Detect which cell encompasses the target text, then output its [X, Y] center coordinate. 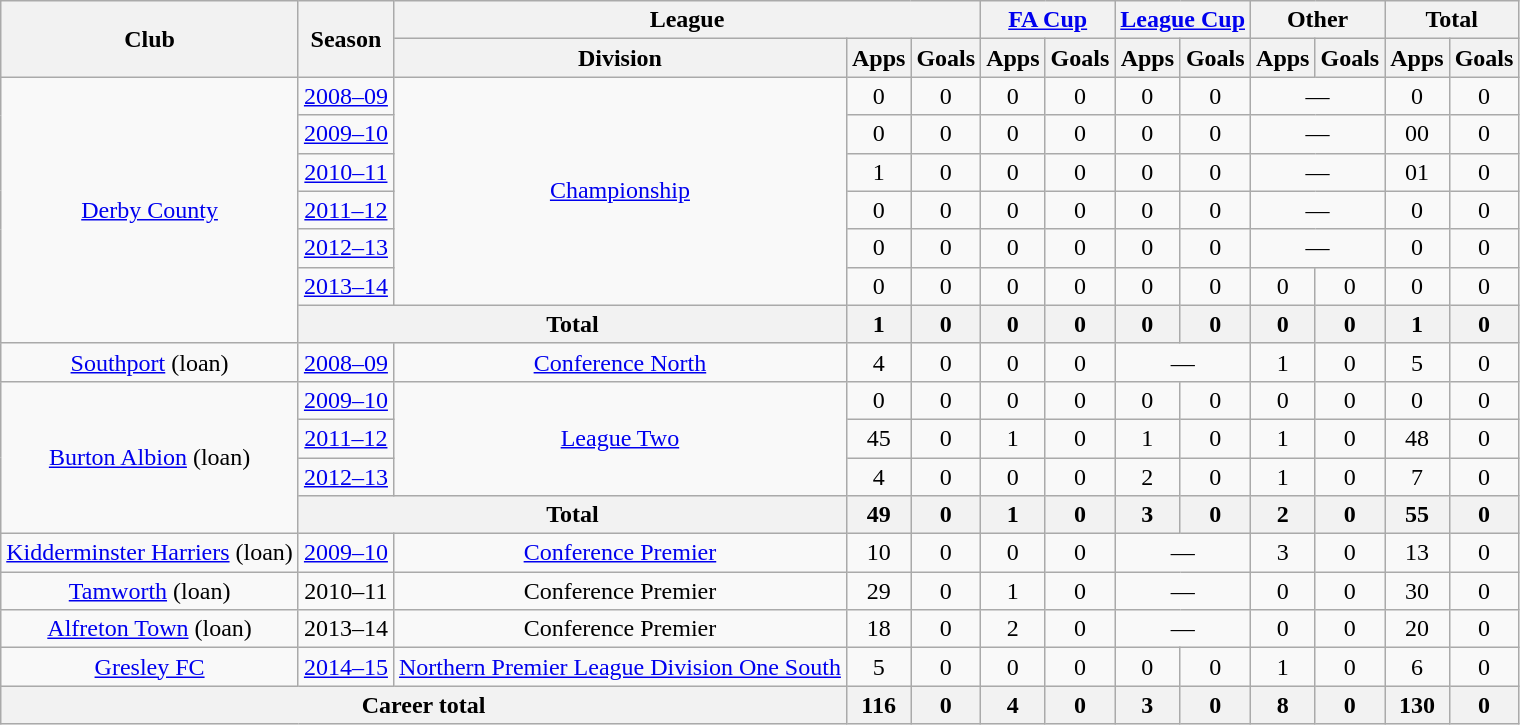
Career total [424, 705]
Division [620, 58]
116 [878, 705]
55 [1417, 515]
20 [1417, 629]
48 [1417, 438]
49 [878, 515]
10 [878, 553]
Alfreton Town (loan) [150, 629]
Burton Albion (loan) [150, 457]
30 [1417, 591]
2014–15 [346, 667]
00 [1417, 134]
Northern Premier League Division One South [620, 667]
18 [878, 629]
Derby County [150, 210]
13 [1417, 553]
League Cup [1183, 20]
6 [1417, 667]
Season [346, 39]
130 [1417, 705]
Southport (loan) [150, 362]
Championship [620, 191]
01 [1417, 172]
Tamworth (loan) [150, 591]
Gresley FC [150, 667]
45 [878, 438]
FA Cup [1048, 20]
Other [1318, 20]
Kidderminster Harriers (loan) [150, 553]
7 [1417, 477]
Conference North [620, 362]
Club [150, 39]
League Two [620, 438]
8 [1283, 705]
League [686, 20]
29 [878, 591]
